Pinpoint the cell where the given text exists, returning its [x, y] midpoint coordinate. 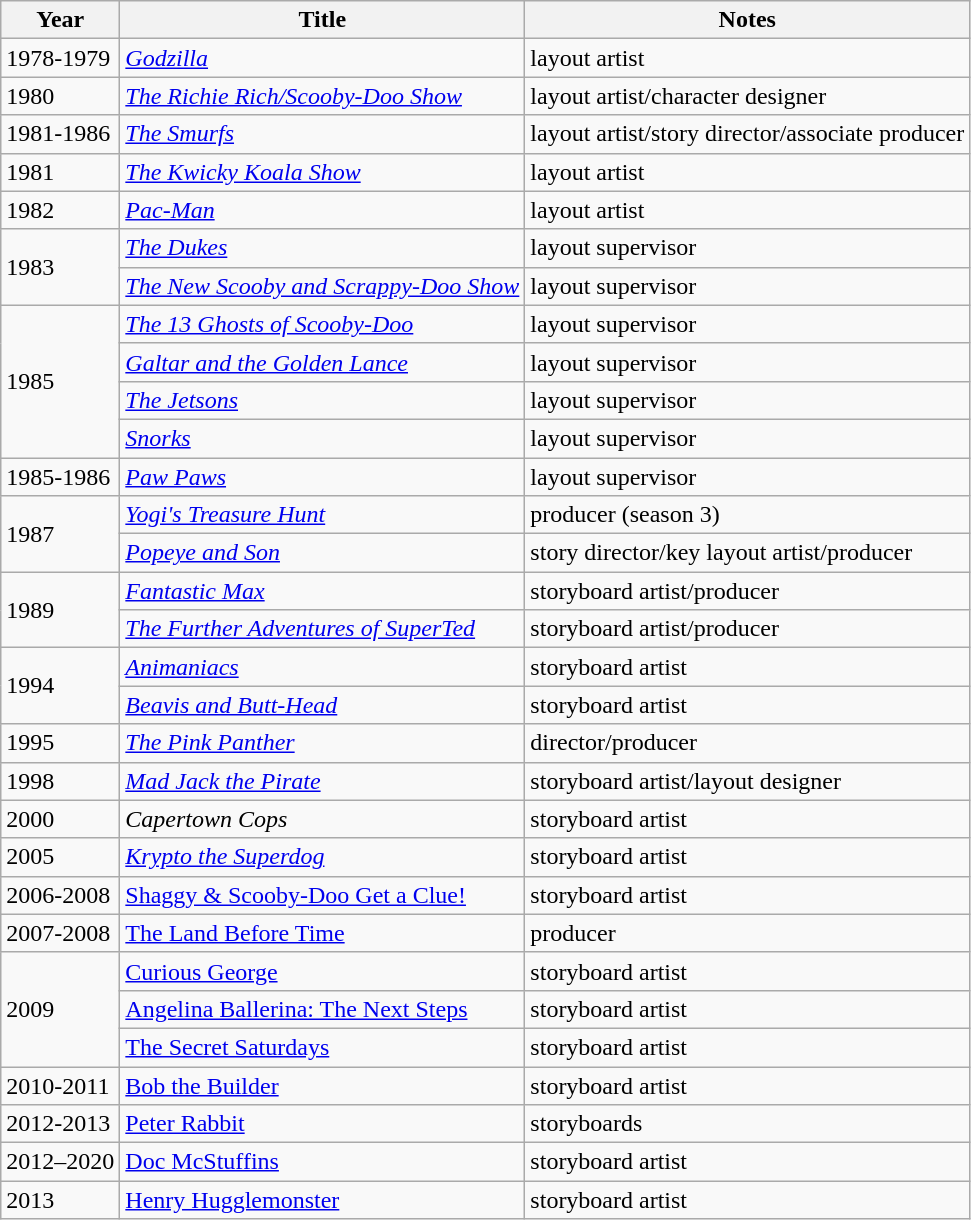
The Jetsons [322, 400]
Animaniacs [322, 667]
2007-2008 [60, 933]
1983 [60, 267]
Snorks [322, 438]
The Smurfs [322, 134]
1978-1979 [60, 58]
Doc McStuffins [322, 1162]
The New Scooby and Scrappy-Doo Show [322, 286]
The Secret Saturdays [322, 1047]
2010-2011 [60, 1085]
Popeye and Son [322, 553]
Capertown Cops [322, 819]
The 13 Ghosts of Scooby-Doo [322, 324]
Peter Rabbit [322, 1124]
The Dukes [322, 248]
layout artist/character designer [748, 96]
2013 [60, 1200]
2012-2013 [60, 1124]
1987 [60, 534]
1985-1986 [60, 477]
Year [60, 20]
2000 [60, 819]
The Kwicky Koala Show [322, 172]
Henry Hugglemonster [322, 1200]
layout artist/story director/associate producer [748, 134]
1982 [60, 210]
The Further Adventures of SuperTed [322, 629]
Paw Paws [322, 477]
2009 [60, 1009]
Notes [748, 20]
Krypto the Superdog [322, 857]
The Land Before Time [322, 933]
Title [322, 20]
storyboards [748, 1124]
2012–2020 [60, 1162]
storyboard artist/layout designer [748, 781]
Angelina Ballerina: The Next Steps [322, 1009]
story director/key layout artist/producer [748, 553]
Godzilla [322, 58]
Beavis and Butt-Head [322, 705]
Shaggy & Scooby-Doo Get a Clue! [322, 895]
director/producer [748, 743]
The Pink Panther [322, 743]
1994 [60, 686]
producer [748, 933]
producer (season 3) [748, 515]
1980 [60, 96]
Galtar and the Golden Lance [322, 362]
1989 [60, 610]
2006-2008 [60, 895]
Bob the Builder [322, 1085]
1985 [60, 381]
Pac-Man [322, 210]
1981 [60, 172]
1998 [60, 781]
1981-1986 [60, 134]
2005 [60, 857]
Mad Jack the Pirate [322, 781]
1995 [60, 743]
Fantastic Max [322, 591]
Yogi's Treasure Hunt [322, 515]
The Richie Rich/Scooby-Doo Show [322, 96]
Curious George [322, 971]
